Scan for the cell matching the given text and deliver its [x, y] coordinate at center. 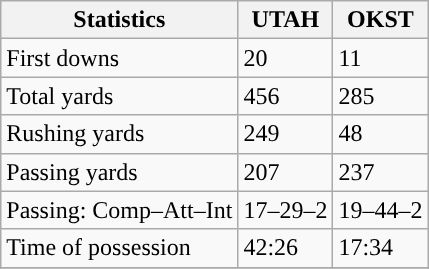
237 [380, 172]
19–44–2 [380, 210]
17:34 [380, 248]
OKST [380, 20]
456 [286, 96]
42:26 [286, 248]
Passing: Comp–Att–Int [120, 210]
249 [286, 134]
11 [380, 58]
UTAH [286, 20]
207 [286, 172]
Rushing yards [120, 134]
Statistics [120, 20]
48 [380, 134]
Passing yards [120, 172]
First downs [120, 58]
285 [380, 96]
17–29–2 [286, 210]
Total yards [120, 96]
20 [286, 58]
Time of possession [120, 248]
